Provide the (x, y) coordinate of the cell's center where the given text is located.  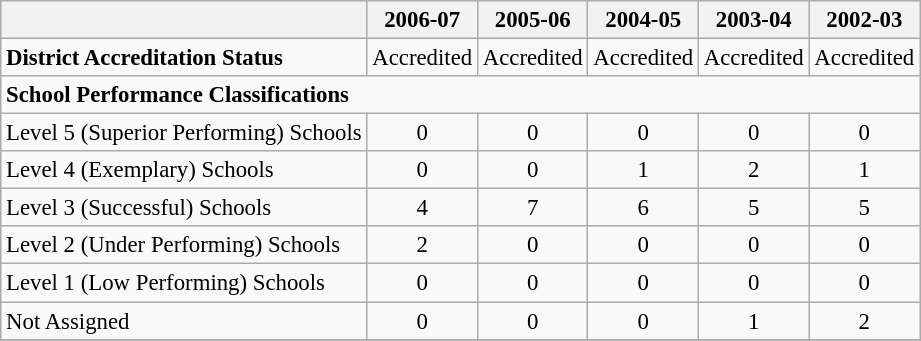
Level 2 (Under Performing) Schools (184, 245)
Level 4 (Exemplary) Schools (184, 170)
2002-03 (864, 20)
2006-07 (422, 20)
2005-06 (532, 20)
District Accreditation Status (184, 58)
4 (422, 208)
2004-05 (644, 20)
School Performance Classifications (460, 95)
Level 1 (Low Performing) Schools (184, 283)
Level 5 (Superior Performing) Schools (184, 133)
Level 3 (Successful) Schools (184, 208)
2003-04 (754, 20)
7 (532, 208)
6 (644, 208)
Not Assigned (184, 321)
